Identify which cell holds the provided text, then report its [X, Y] central coordinate. 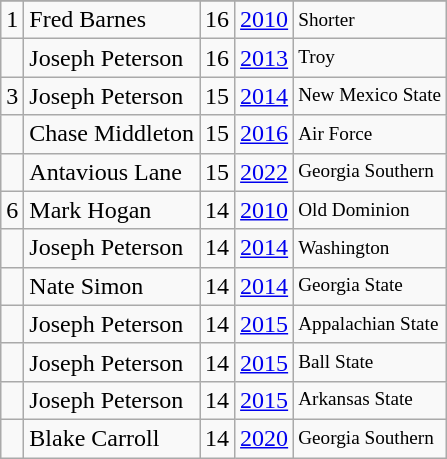
Antavious Lane [112, 172]
Georgia State [370, 286]
2013 [264, 58]
Arkansas State [370, 400]
Washington [370, 248]
3 [12, 96]
Blake Carroll [112, 438]
Chase Middleton [112, 134]
2022 [264, 172]
Appalachian State [370, 324]
Shorter [370, 20]
Nate Simon [112, 286]
Old Dominion [370, 210]
2016 [264, 134]
Air Force [370, 134]
2020 [264, 438]
New Mexico State [370, 96]
Ball State [370, 362]
6 [12, 210]
Troy [370, 58]
1 [12, 20]
Mark Hogan [112, 210]
Fred Barnes [112, 20]
